Scan for the cell matching the given text and deliver its (X, Y) coordinate at center. 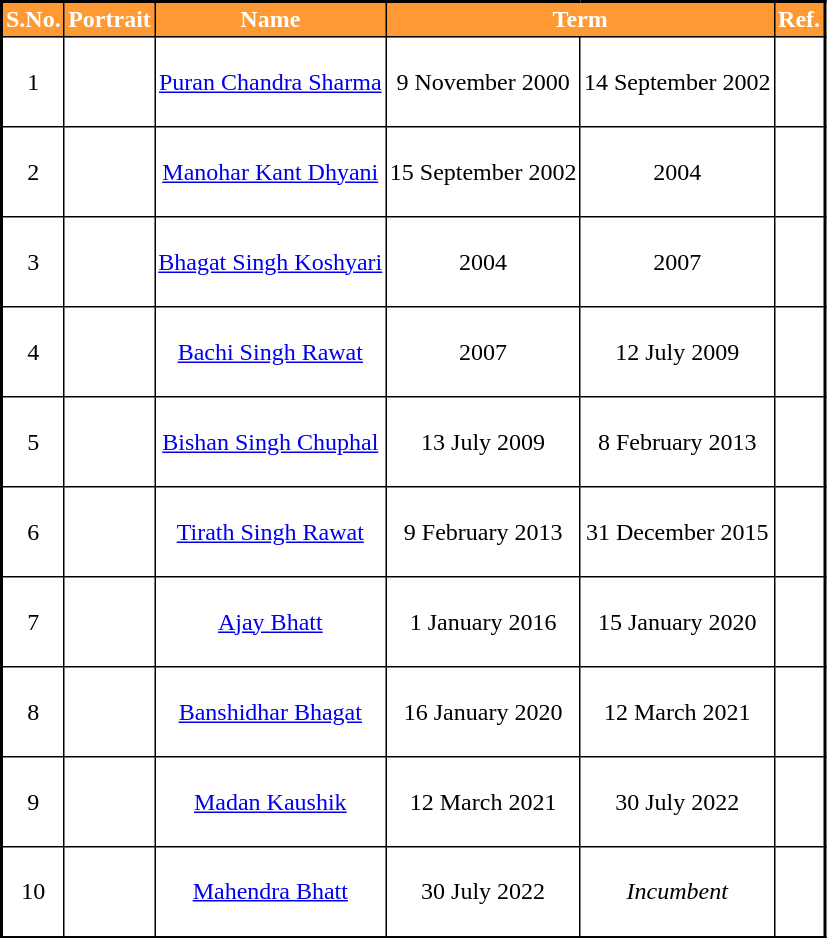
Ref. (799, 20)
Name (270, 20)
7 (34, 622)
15 September 2002 (483, 172)
Portrait (109, 20)
Madan Kaushik (270, 802)
13 July 2009 (483, 442)
4 (34, 352)
8 February 2013 (677, 442)
Banshidhar Bhagat (270, 712)
2 (34, 172)
Bachi Singh Rawat (270, 352)
5 (34, 442)
8 (34, 712)
S.No. (34, 20)
Ajay Bhatt (270, 622)
1 January 2016 (483, 622)
1 (34, 82)
Term (580, 20)
14 September 2002 (677, 82)
3 (34, 262)
12 July 2009 (677, 352)
Bishan Singh Chuphal (270, 442)
Tirath Singh Rawat (270, 532)
Mahendra Bhatt (270, 892)
Manohar Kant Dhyani (270, 172)
6 (34, 532)
Bhagat Singh Koshyari (270, 262)
9 (34, 802)
9 November 2000 (483, 82)
31 December 2015 (677, 532)
Incumbent (677, 892)
9 February 2013 (483, 532)
10 (34, 892)
16 January 2020 (483, 712)
Puran Chandra Sharma (270, 82)
15 January 2020 (677, 622)
